Find where the given text appears and provide that cell's center as [X, Y] coordinate. 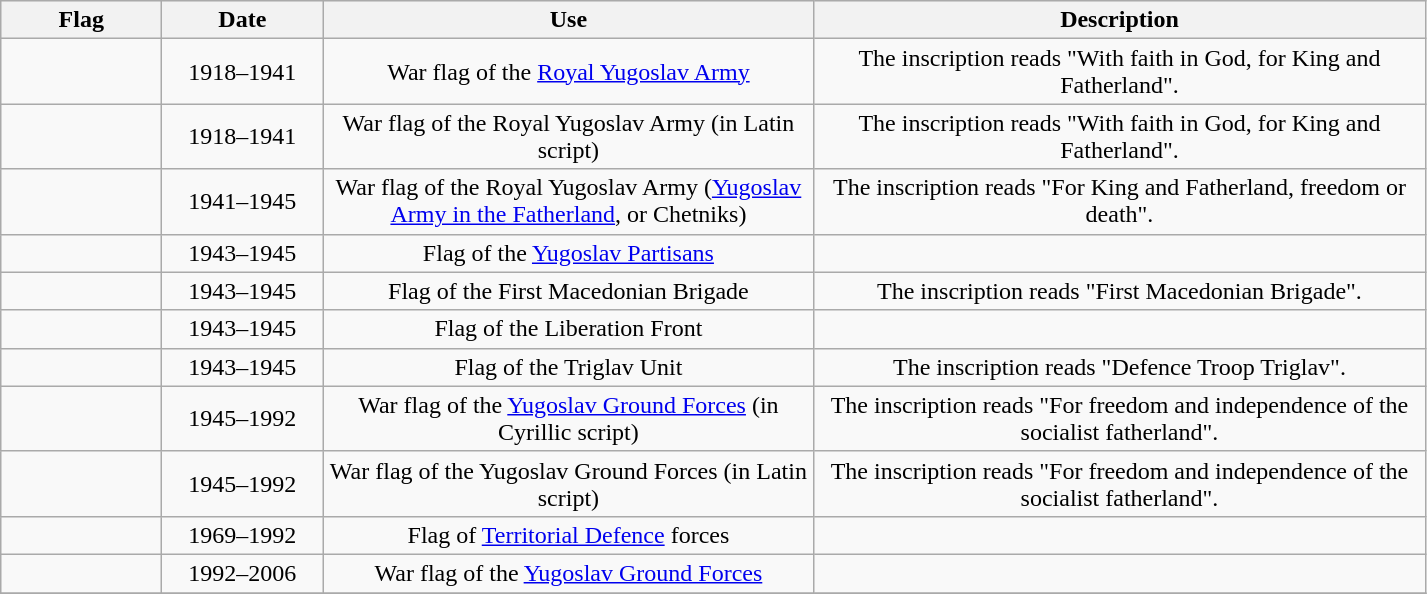
Date [242, 20]
Use [568, 20]
War flag of the Yugoslav Ground Forces (in Cyrillic script) [568, 418]
Flag [82, 20]
Flag of the Liberation Front [568, 329]
War flag of the Royal Yugoslav Army [568, 72]
War flag of the Royal Yugoslav Army (Yugoslav Army in the Fatherland, or Chetniks) [568, 202]
War flag of the Yugoslav Ground Forces [568, 573]
Flag of the Triglav Unit [568, 367]
Flag of the Yugoslav Partisans [568, 253]
1969–1992 [242, 535]
War flag of the Royal Yugoslav Army (in Latin script) [568, 136]
The inscription reads "For King and Fatherland, freedom or death". [1120, 202]
Flag of the First Macedonian Brigade [568, 291]
Flag of Territorial Defence forces [568, 535]
The inscription reads "Defence Troop Triglav". [1120, 367]
1992–2006 [242, 573]
Description [1120, 20]
War flag of the Yugoslav Ground Forces (in Latin script) [568, 484]
The inscription reads "First Macedonian Brigade". [1120, 291]
1941–1945 [242, 202]
